For the text-containing cell, return its midpoint in (x, y) coordinate format. 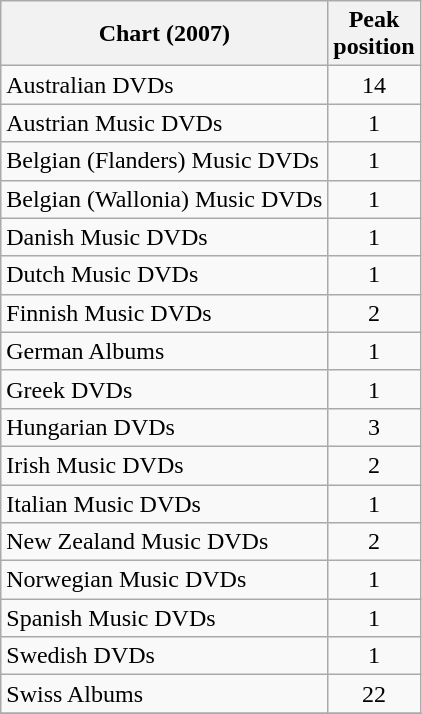
Dutch Music DVDs (164, 275)
Belgian (Wallonia) Music DVDs (164, 199)
New Zealand Music DVDs (164, 542)
14 (374, 85)
Swedish DVDs (164, 656)
Austrian Music DVDs (164, 123)
22 (374, 694)
Hungarian DVDs (164, 427)
Peakposition (374, 34)
Irish Music DVDs (164, 465)
Chart (2007) (164, 34)
3 (374, 427)
Finnish Music DVDs (164, 313)
Danish Music DVDs (164, 237)
Australian DVDs (164, 85)
Belgian (Flanders) Music DVDs (164, 161)
Norwegian Music DVDs (164, 580)
Spanish Music DVDs (164, 618)
Swiss Albums (164, 694)
Italian Music DVDs (164, 503)
Greek DVDs (164, 389)
German Albums (164, 351)
